Detect which cell encompasses the target text, then output its (X, Y) center coordinate. 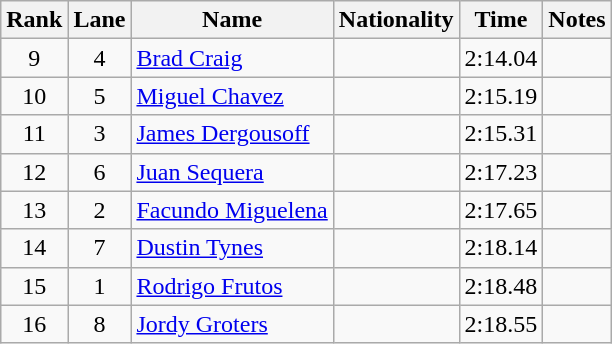
Rank (34, 20)
11 (34, 134)
Lane (100, 20)
Jordy Groters (232, 324)
2:18.48 (501, 286)
Name (232, 20)
3 (100, 134)
2:15.19 (501, 96)
James Dergousoff (232, 134)
5 (100, 96)
2:18.14 (501, 248)
Brad Craig (232, 58)
14 (34, 248)
10 (34, 96)
2:18.55 (501, 324)
Notes (577, 20)
2:17.23 (501, 172)
8 (100, 324)
6 (100, 172)
2:15.31 (501, 134)
2:17.65 (501, 210)
16 (34, 324)
Juan Sequera (232, 172)
1 (100, 286)
9 (34, 58)
15 (34, 286)
Facundo Miguelena (232, 210)
12 (34, 172)
Miguel Chavez (232, 96)
Time (501, 20)
4 (100, 58)
2:14.04 (501, 58)
7 (100, 248)
Dustin Tynes (232, 248)
Rodrigo Frutos (232, 286)
13 (34, 210)
Nationality (396, 20)
2 (100, 210)
